Locate the cell with the specified text and output its [X, Y] center coordinate. 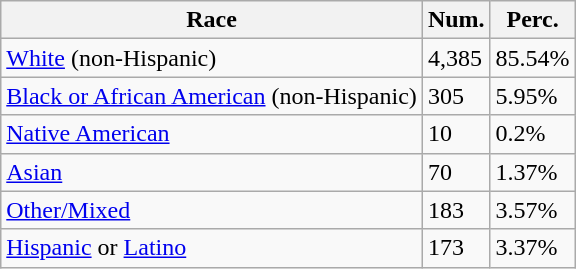
1.37% [532, 172]
85.54% [532, 58]
Hispanic or Latino [212, 248]
Perc. [532, 20]
305 [456, 96]
3.57% [532, 210]
5.95% [532, 96]
183 [456, 210]
Race [212, 20]
3.37% [532, 248]
Native American [212, 134]
173 [456, 248]
Black or African American (non-Hispanic) [212, 96]
Other/Mixed [212, 210]
0.2% [532, 134]
White (non-Hispanic) [212, 58]
10 [456, 134]
4,385 [456, 58]
70 [456, 172]
Asian [212, 172]
Num. [456, 20]
